Identify which cell holds the provided text, then report its (X, Y) central coordinate. 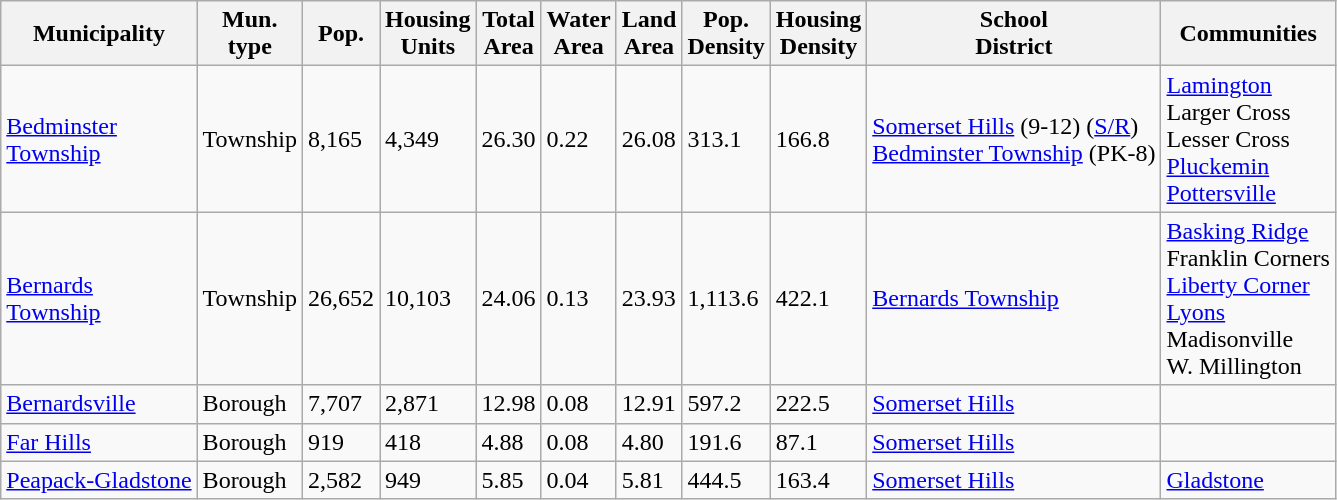
0.22 (578, 139)
HousingDensity (818, 34)
HousingUnits (428, 34)
Basking RidgeFranklin CornersLiberty CornerLyonsMadisonvilleW. Millington (1248, 298)
166.8 (818, 139)
444.5 (726, 480)
418 (428, 442)
919 (340, 442)
BernardsTownship (99, 298)
10,103 (428, 298)
Somerset Hills (9-12) (S/R)Bedminster Township (PK-8) (1014, 139)
12.91 (649, 404)
Pop.Density (726, 34)
2,582 (340, 480)
Municipality (99, 34)
8,165 (340, 139)
Pop. (340, 34)
222.5 (818, 404)
Communities (1248, 34)
2,871 (428, 404)
163.4 (818, 480)
Bernards Township (1014, 298)
LamingtonLarger CrossLesser CrossPluckeminPottersville (1248, 139)
23.93 (649, 298)
0.04 (578, 480)
12.98 (508, 404)
Gladstone (1248, 480)
BedminsterTownship (99, 139)
26.30 (508, 139)
597.2 (726, 404)
7,707 (340, 404)
87.1 (818, 442)
422.1 (818, 298)
313.1 (726, 139)
26,652 (340, 298)
SchoolDistrict (1014, 34)
4.88 (508, 442)
0.13 (578, 298)
WaterArea (578, 34)
1,113.6 (726, 298)
Bernardsville (99, 404)
26.08 (649, 139)
TotalArea (508, 34)
4,349 (428, 139)
5.85 (508, 480)
Peapack-Gladstone (99, 480)
24.06 (508, 298)
4.80 (649, 442)
191.6 (726, 442)
5.81 (649, 480)
Mun.type (250, 34)
LandArea (649, 34)
Far Hills (99, 442)
949 (428, 480)
